Provide the (x, y) coordinate of the cell's center where the given text is located.  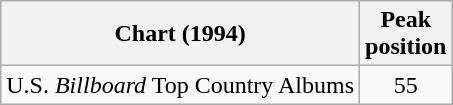
Peakposition (406, 34)
55 (406, 85)
U.S. Billboard Top Country Albums (180, 85)
Chart (1994) (180, 34)
